Find where the given text appears and provide that cell's center as (X, Y) coordinate. 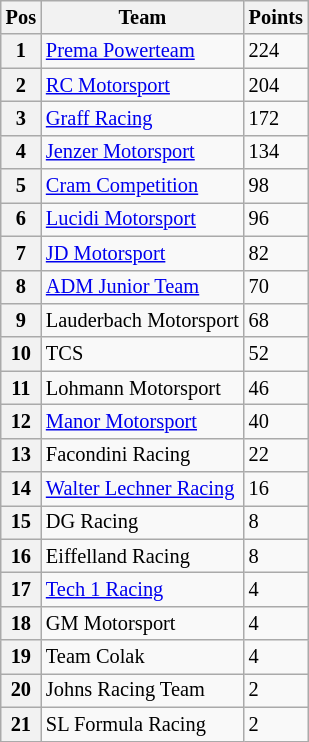
18 (21, 623)
7 (21, 253)
70 (276, 287)
Prema Powerteam (142, 51)
10 (21, 354)
Points (276, 17)
134 (276, 152)
Manor Motorsport (142, 421)
SL Formula Racing (142, 724)
Lauderbach Motorsport (142, 320)
Walter Lechner Racing (142, 489)
JD Motorsport (142, 253)
Team Colak (142, 657)
17 (21, 589)
Jenzer Motorsport (142, 152)
Tech 1 Racing (142, 589)
172 (276, 118)
3 (21, 118)
68 (276, 320)
Lohmann Motorsport (142, 388)
204 (276, 85)
46 (276, 388)
Cram Competition (142, 186)
Lucidi Motorsport (142, 219)
TCS (142, 354)
DG Racing (142, 522)
ADM Junior Team (142, 287)
15 (21, 522)
96 (276, 219)
RC Motorsport (142, 85)
9 (21, 320)
20 (21, 690)
1 (21, 51)
22 (276, 455)
82 (276, 253)
13 (21, 455)
Team (142, 17)
Pos (21, 17)
98 (276, 186)
6 (21, 219)
224 (276, 51)
Graff Racing (142, 118)
GM Motorsport (142, 623)
52 (276, 354)
Johns Racing Team (142, 690)
Eiffelland Racing (142, 556)
5 (21, 186)
19 (21, 657)
21 (21, 724)
14 (21, 489)
12 (21, 421)
11 (21, 388)
40 (276, 421)
Facondini Racing (142, 455)
